Locate the cell with the specified text and output its (X, Y) center coordinate. 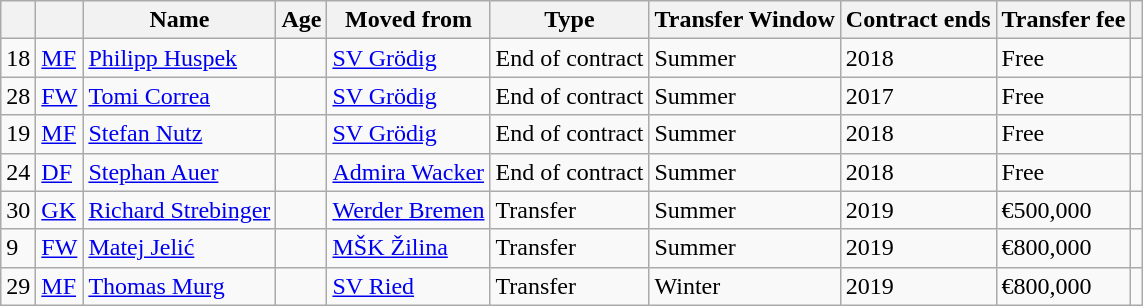
Contract ends (918, 20)
Richard Strebinger (180, 210)
24 (18, 172)
2017 (918, 96)
Tomi Correa (180, 96)
19 (18, 134)
Admira Wacker (408, 172)
Transfer Window (744, 20)
30 (18, 210)
9 (18, 248)
Transfer fee (1064, 20)
28 (18, 96)
Werder Bremen (408, 210)
29 (18, 286)
Thomas Murg (180, 286)
GK (60, 210)
Philipp Huspek (180, 58)
Matej Jelić (180, 248)
Type (570, 20)
€500,000 (1064, 210)
Stephan Auer (180, 172)
Moved from (408, 20)
MŠK Žilina (408, 248)
18 (18, 58)
Winter (744, 286)
DF (60, 172)
Name (180, 20)
Age (302, 20)
SV Ried (408, 286)
Stefan Nutz (180, 134)
